Detect which cell encompasses the target text, then output its [X, Y] center coordinate. 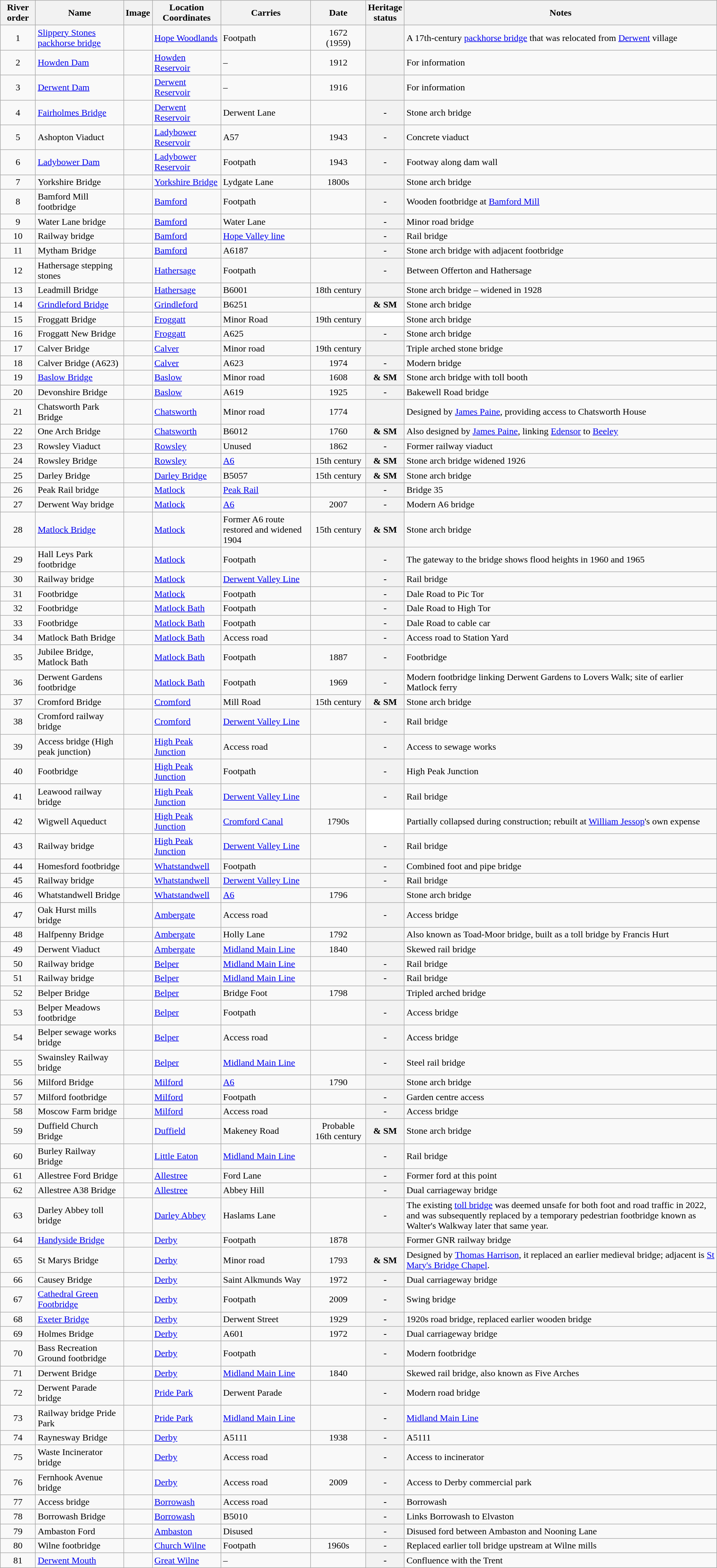
A57 [266, 137]
One Arch Bridge [80, 432]
Heritagestatus [385, 13]
44 [18, 866]
Derwent Gardens footbridge [80, 682]
1974 [338, 363]
Fairholmes Bridge [80, 113]
The gateway to the bridge shows flood heights in 1960 and 1965 [561, 560]
Peak Rail bridge [80, 490]
Designed by Thomas Harrison, it replaced an earlier medieval bridge; adjacent is St Mary's Bridge Chapel. [561, 1260]
43 [18, 846]
51 [18, 978]
61 [18, 1176]
41 [18, 796]
77 [18, 1502]
53 [18, 1012]
Combined foot and pipe bridge [561, 866]
A 17th-century packhorse bridge that was relocated from Derwent village [561, 38]
Stone arch bridge widened 1926 [561, 461]
1878 [338, 1240]
8 [18, 201]
Hall Leys Park footbridge [80, 560]
Abbey Hill [266, 1190]
Chatsworth Park Bridge [80, 412]
Swainsley Railway bridge [80, 1062]
Grindleford Bridge [80, 305]
16 [18, 334]
32 [18, 608]
Cromford Bridge [80, 702]
Between Offerton and Hathersage [561, 270]
Bamford Mill footbridge [80, 201]
Modern A6 bridge [561, 504]
Causey Bridge [80, 1280]
Derwent Mouth [80, 1560]
Notes [561, 13]
78 [18, 1517]
St Marys Bridge [80, 1260]
1760 [338, 432]
Baslow Bridge [80, 378]
Modern bridge [561, 363]
52 [18, 993]
1796 [338, 895]
Disused [266, 1531]
Cromford railway bridge [80, 721]
B6012 [266, 432]
A6187 [266, 250]
Little Eaton [187, 1156]
Also known as Toad-Moor bridge, built as a toll bridge by Francis Hurt [561, 935]
Darley Abbey [187, 1215]
Derwent Way bridge [80, 504]
1608 [338, 378]
Access to Derby commercial park [561, 1482]
Bridge 35 [561, 490]
57 [18, 1097]
Raynesway Bridge [80, 1437]
Ford Lane [266, 1176]
Peak Rail [266, 490]
Handyside Bridge [80, 1240]
Cromford Canal [266, 821]
Haslams Lane [266, 1215]
Matlock Bridge [80, 529]
46 [18, 895]
23 [18, 446]
Waste Incinerator bridge [80, 1457]
81 [18, 1560]
36 [18, 682]
Disused ford between Ambaston and Nooning Lane [561, 1531]
65 [18, 1260]
Ambaston Ford [80, 1531]
Modern road bridge [561, 1393]
Wigwell Aqueduct [80, 821]
Whatstandwell Bridge [80, 895]
20 [18, 392]
Modern footbridge [561, 1353]
Matlock Bath Bridge [80, 638]
Great Wilne [187, 1560]
Burley Railway Bridge [80, 1156]
Rowsley Viaduct [80, 446]
Access to sewage works [561, 747]
Ashopton Viaduct [80, 137]
34 [18, 638]
Belper sewage works bridge [80, 1038]
79 [18, 1531]
Howden Dam [80, 63]
1929 [338, 1319]
Name [80, 13]
Belper Bridge [80, 993]
Bass Recreation Ground footbridge [80, 1353]
Saint Alkmunds Way [266, 1280]
Leadmill Bridge [80, 290]
28 [18, 529]
B6251 [266, 305]
Hope Woodlands [187, 38]
Partially collapsed during construction; rebuilt at William Jessop's own expense [561, 821]
11 [18, 250]
Froggatt Bridge [80, 319]
73 [18, 1418]
A601 [266, 1334]
1887 [338, 657]
Ladybower Dam [80, 162]
Derwent Bridge [80, 1373]
60 [18, 1156]
42 [18, 821]
Date [338, 13]
14 [18, 305]
17 [18, 348]
Holly Lane [266, 935]
24 [18, 461]
Exeter Bridge [80, 1319]
22 [18, 432]
64 [18, 1240]
A625 [266, 334]
Howden Reservoir [187, 63]
Wilne footbridge [80, 1546]
Stone arch bridge with toll booth [561, 378]
Confluence with the Trent [561, 1560]
B5057 [266, 475]
15 [18, 319]
39 [18, 747]
Unused [266, 446]
12 [18, 270]
54 [18, 1038]
Skewed rail bridge, also known as Five Arches [561, 1373]
Milford footbridge [80, 1097]
Fernhook Avenue bridge [80, 1482]
Belper Meadows footbridge [80, 1012]
1969 [338, 682]
76 [18, 1482]
Former ford at this point [561, 1176]
1793 [338, 1260]
75 [18, 1457]
48 [18, 935]
Minor Road [266, 319]
Garden centre access [561, 1097]
Steel rail bridge [561, 1062]
Lydgate Lane [266, 182]
Access bridge (High peak junction) [80, 747]
1920s road bridge, replaced earlier wooden bridge [561, 1319]
72 [18, 1393]
Allestree Ford Bridge [80, 1176]
Leawood railway bridge [80, 796]
Derwent Dam [80, 87]
1960s [338, 1546]
Skewed rail bridge [561, 949]
1774 [338, 412]
1916 [338, 87]
Stone arch bridge with adjacent footbridge [561, 250]
18th century [338, 290]
Derwent Parade [266, 1393]
35 [18, 657]
Rowsley Bridge [80, 461]
45 [18, 881]
Also designed by James Paine, linking Edensor to Beeley [561, 432]
6 [18, 162]
Minor road bridge [561, 221]
Derwent Viaduct [80, 949]
Stone arch bridge – widened in 1928 [561, 290]
Holmes Bridge [80, 1334]
Darley Abbey toll bridge [80, 1215]
66 [18, 1280]
Homesford footbridge [80, 866]
47 [18, 915]
Derwent Parade bridge [80, 1393]
18 [18, 363]
55 [18, 1062]
Allestree A38 Bridge [80, 1190]
1790s [338, 821]
58 [18, 1111]
1912 [338, 63]
Carries [266, 13]
Makeney Road [266, 1131]
13 [18, 290]
74 [18, 1437]
19 [18, 378]
50 [18, 964]
Image [138, 13]
A619 [266, 392]
Replaced earlier toll bridge upstream at Wilne mills [561, 1546]
Railway bridge Pride Park [80, 1418]
37 [18, 702]
1938 [338, 1437]
Borrowash Bridge [80, 1517]
38 [18, 721]
Dale Road to Pic Tor [561, 594]
Froggatt New Bridge [80, 334]
Duffield [187, 1131]
27 [18, 504]
Moscow Farm bridge [80, 1111]
Calver Bridge [80, 348]
Milford Bridge [80, 1082]
1925 [338, 392]
5 [18, 137]
3 [18, 87]
Water Lane bridge [80, 221]
Designed by James Paine, providing access to Chatsworth House [561, 412]
1672(1959) [338, 38]
Concrete viaduct [561, 137]
1790 [338, 1082]
A623 [266, 363]
LocationCoordinates [187, 13]
Devonshire Bridge [80, 392]
Swing bridge [561, 1300]
7 [18, 182]
29 [18, 560]
25 [18, 475]
69 [18, 1334]
Former A6 route restored and widened 1904 [266, 529]
56 [18, 1082]
1798 [338, 993]
1792 [338, 935]
26 [18, 490]
Calver Bridge (A623) [80, 363]
63 [18, 1215]
9 [18, 221]
67 [18, 1300]
Church Wilne [187, 1546]
River order [18, 13]
59 [18, 1131]
80 [18, 1546]
Dale Road to cable car [561, 623]
Oak Hurst mills bridge [80, 915]
Footway along dam wall [561, 162]
4 [18, 113]
Slippery Stones packhorse bridge [80, 38]
Hope Valley line [266, 236]
Modern footbridge linking Derwent Gardens to Lovers Walk; site of earlier Matlock ferry [561, 682]
Former railway viaduct [561, 446]
49 [18, 949]
21 [18, 412]
10 [18, 236]
71 [18, 1373]
Cathedral Green Footbridge [80, 1300]
68 [18, 1319]
Mill Road [266, 702]
Derwent Street [266, 1319]
40 [18, 771]
Former GNR railway bridge [561, 1240]
Probable 16th century [338, 1131]
Duffield Church Bridge [80, 1131]
Hathersage stepping stones [80, 270]
B6001 [266, 290]
2 [18, 63]
Ambaston [187, 1531]
1 [18, 38]
62 [18, 1190]
Mytham Bridge [80, 250]
Bakewell Road bridge [561, 392]
Bridge Foot [266, 993]
Jubilee Bridge, Matlock Bath [80, 657]
Grindleford [187, 305]
Derwent Lane [266, 113]
Links Borrowash to Elvaston [561, 1517]
Access to incinerator [561, 1457]
1800s [338, 182]
Access road to Station Yard [561, 638]
Water Lane [266, 221]
30 [18, 579]
31 [18, 594]
1862 [338, 446]
Dale Road to High Tor [561, 608]
33 [18, 623]
Tripled arched bridge [561, 993]
Halfpenny Bridge [80, 935]
2007 [338, 504]
Triple arched stone bridge [561, 348]
Wooden footbridge at Bamford Mill [561, 201]
70 [18, 1353]
B5010 [266, 1517]
